Extract the [x, y] coordinate from the center of the cell holding the provided text.  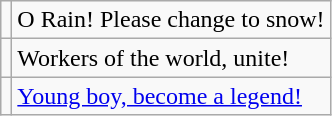
O Rain! Please change to snow! [171, 20]
Young boy, become a legend! [171, 96]
Workers of the world, unite! [171, 58]
